Return the [x, y] coordinate for the center point of the cell that contains the specified text.  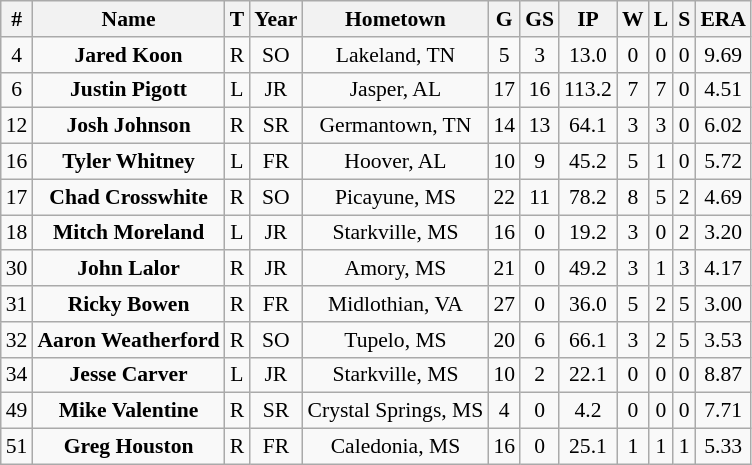
Jesse Carver [128, 375]
4.17 [723, 269]
3.20 [723, 233]
Ricky Bowen [128, 304]
66.1 [588, 340]
32 [17, 340]
49 [17, 411]
S [684, 19]
13 [540, 126]
3.00 [723, 304]
Name [128, 19]
14 [504, 126]
30 [17, 269]
12 [17, 126]
8 [633, 197]
8.87 [723, 375]
25.1 [588, 447]
49.2 [588, 269]
22 [504, 197]
Mitch Moreland [128, 233]
Lakeland, TN [396, 55]
Midlothian, VA [396, 304]
13.0 [588, 55]
Picayune, MS [396, 197]
Jasper, AL [396, 90]
Tupelo, MS [396, 340]
4.51 [723, 90]
Justin Pigott [128, 90]
9.69 [723, 55]
7.71 [723, 411]
64.1 [588, 126]
51 [17, 447]
Mike Valentine [128, 411]
Jared Koon [128, 55]
Tyler Whitney [128, 162]
113.2 [588, 90]
18 [17, 233]
11 [540, 197]
T [238, 19]
34 [17, 375]
27 [504, 304]
John Lalor [128, 269]
21 [504, 269]
Josh Johnson [128, 126]
4.2 [588, 411]
6.02 [723, 126]
3.53 [723, 340]
ERA [723, 19]
GS [540, 19]
Year [276, 19]
Greg Houston [128, 447]
Hometown [396, 19]
19.2 [588, 233]
Crystal Springs, MS [396, 411]
W [633, 19]
36.0 [588, 304]
Germantown, TN [396, 126]
4.69 [723, 197]
45.2 [588, 162]
20 [504, 340]
IP [588, 19]
G [504, 19]
31 [17, 304]
Caledonia, MS [396, 447]
Hoover, AL [396, 162]
# [17, 19]
5.72 [723, 162]
Amory, MS [396, 269]
78.2 [588, 197]
5.33 [723, 447]
Aaron Weatherford [128, 340]
9 [540, 162]
Chad Crosswhite [128, 197]
22.1 [588, 375]
